Pinpoint the cell where the given text exists, returning its (X, Y) midpoint coordinate. 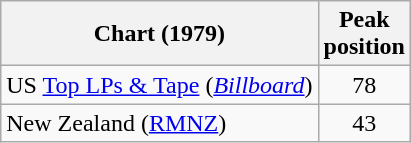
US Top LPs & Tape (Billboard) (160, 85)
78 (364, 85)
43 (364, 123)
Peakposition (364, 34)
New Zealand (RMNZ) (160, 123)
Chart (1979) (160, 34)
